Pinpoint the cell where the given text exists, returning its (x, y) midpoint coordinate. 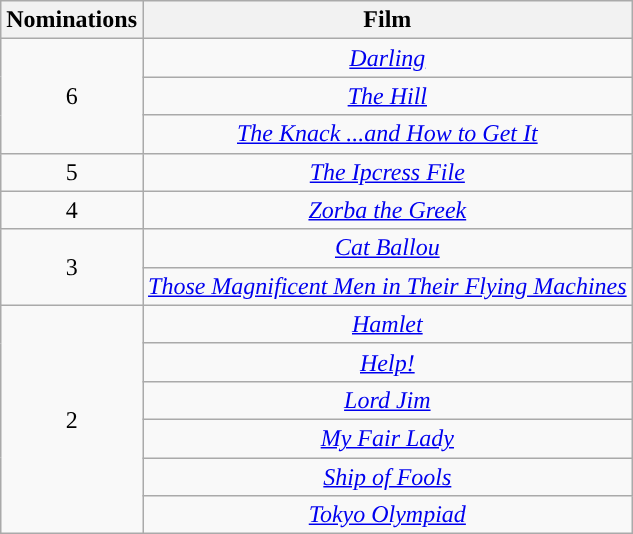
4 (72, 210)
Tokyo Olympiad (387, 515)
Lord Jim (387, 400)
5 (72, 172)
2 (72, 419)
3 (72, 267)
My Fair Lady (387, 438)
Hamlet (387, 324)
The Ipcress File (387, 172)
Nominations (72, 20)
6 (72, 96)
Cat Ballou (387, 248)
Ship of Fools (387, 477)
Darling (387, 58)
Help! (387, 362)
The Knack ...and How to Get It (387, 134)
Zorba the Greek (387, 210)
The Hill (387, 96)
Film (387, 20)
Those Magnificent Men in Their Flying Machines (387, 286)
